Extract the (x, y) coordinate from the center of the cell holding the provided text.  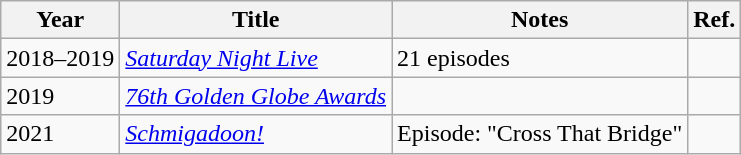
Saturday Night Live (256, 58)
Year (60, 20)
Notes (540, 20)
Schmigadoon! (256, 134)
Episode: "Cross That Bridge" (540, 134)
21 episodes (540, 58)
2019 (60, 96)
2018–2019 (60, 58)
76th Golden Globe Awards (256, 96)
Ref. (714, 20)
2021 (60, 134)
Title (256, 20)
